Pinpoint the cell where the given text exists, returning its [X, Y] midpoint coordinate. 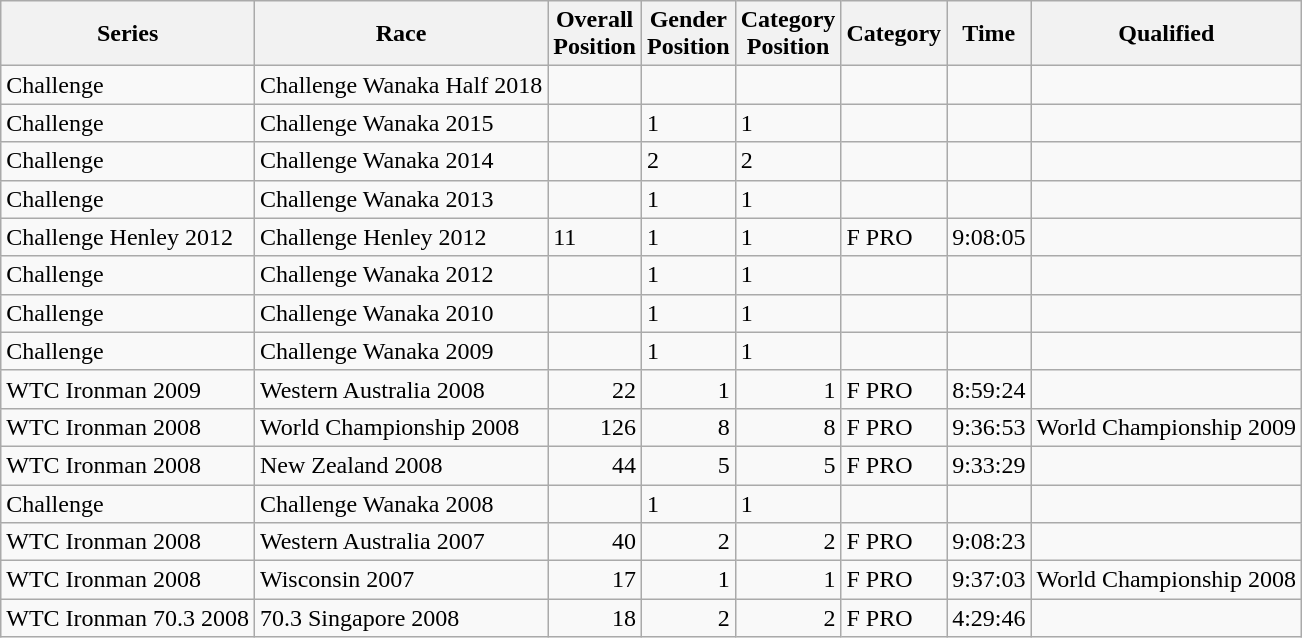
22 [595, 389]
40 [595, 542]
New Zealand 2008 [400, 465]
WTC Ironman 2009 [128, 389]
Western Australia 2007 [400, 542]
9:08:05 [989, 237]
Series [128, 34]
WTC Ironman 70.3 2008 [128, 618]
11 [595, 237]
Wisconsin 2007 [400, 580]
126 [595, 427]
4:29:46 [989, 618]
World Championship 2009 [1166, 427]
Challenge Wanaka 2015 [400, 123]
CategoryPosition [788, 34]
OverallPosition [595, 34]
44 [595, 465]
70.3 Singapore 2008 [400, 618]
Challenge Wanaka 2008 [400, 503]
9:08:23 [989, 542]
Challenge Wanaka 2009 [400, 351]
9:36:53 [989, 427]
Challenge Wanaka 2012 [400, 275]
9:33:29 [989, 465]
Challenge Wanaka 2010 [400, 313]
9:37:03 [989, 580]
Challenge Wanaka 2014 [400, 161]
Western Australia 2008 [400, 389]
18 [595, 618]
GenderPosition [688, 34]
8:59:24 [989, 389]
Challenge Wanaka Half 2018 [400, 85]
Qualified [1166, 34]
Category [894, 34]
Time [989, 34]
Challenge Wanaka 2013 [400, 199]
17 [595, 580]
Race [400, 34]
